Locate the cell with the specified text and output its (X, Y) center coordinate. 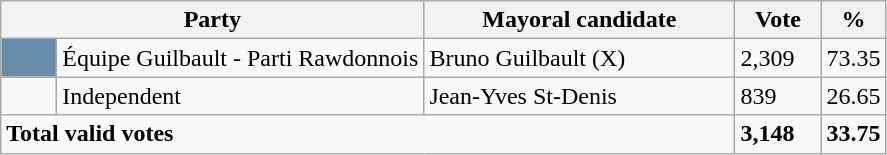
Vote (778, 20)
Bruno Guilbault (X) (580, 58)
73.35 (854, 58)
% (854, 20)
Party (212, 20)
26.65 (854, 96)
839 (778, 96)
2,309 (778, 58)
Independent (240, 96)
33.75 (854, 134)
Total valid votes (368, 134)
3,148 (778, 134)
Jean-Yves St-Denis (580, 96)
Mayoral candidate (580, 20)
Équipe Guilbault - Parti Rawdonnois (240, 58)
